Locate the cell with the specified text and output its [X, Y] center coordinate. 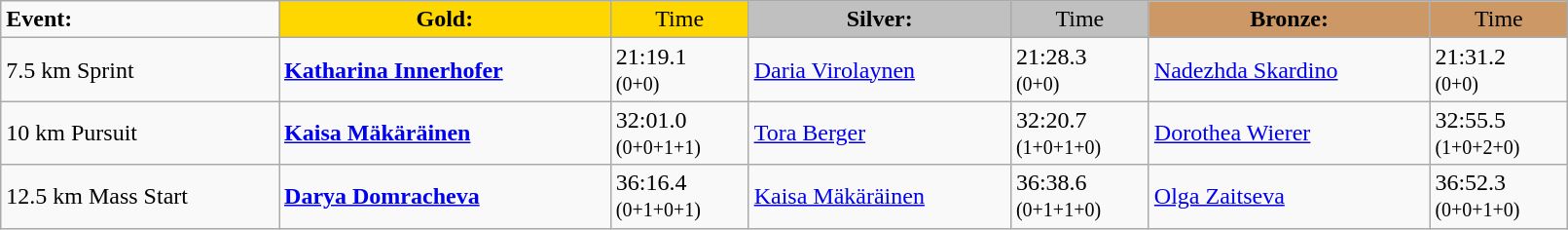
36:16.4(0+1+0+1) [679, 197]
Gold: [446, 19]
Katharina Innerhofer [446, 70]
Darya Domracheva [446, 197]
36:52.3(0+0+1+0) [1499, 197]
12.5 km Mass Start [140, 197]
32:55.5(1+0+2+0) [1499, 133]
Tora Berger [880, 133]
Nadezhda Skardino [1289, 70]
7.5 km Sprint [140, 70]
21:19.1(0+0) [679, 70]
21:28.3(0+0) [1079, 70]
32:20.7(1+0+1+0) [1079, 133]
Event: [140, 19]
Bronze: [1289, 19]
Dorothea Wierer [1289, 133]
32:01.0(0+0+1+1) [679, 133]
36:38.6(0+1+1+0) [1079, 197]
21:31.2(0+0) [1499, 70]
Silver: [880, 19]
Daria Virolaynen [880, 70]
10 km Pursuit [140, 133]
Olga Zaitseva [1289, 197]
